Identify which cell holds the provided text, then report its [X, Y] central coordinate. 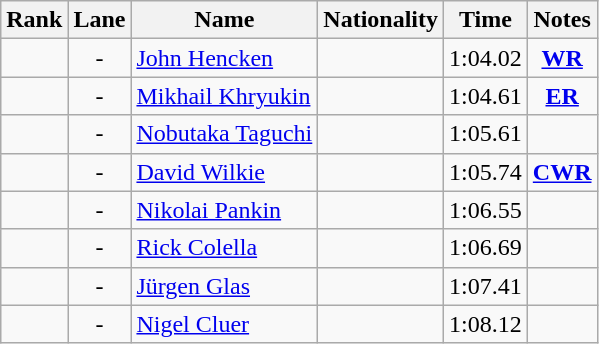
Name [224, 20]
1:07.41 [486, 286]
Rank [34, 20]
1:05.74 [486, 172]
Mikhail Khryukin [224, 96]
1:06.69 [486, 248]
Nikolai Pankin [224, 210]
Nobutaka Taguchi [224, 134]
Lane [100, 20]
Jürgen Glas [224, 286]
ER [562, 96]
1:05.61 [486, 134]
Rick Colella [224, 248]
1:04.61 [486, 96]
Time [486, 20]
Nationality [381, 20]
1:08.12 [486, 324]
David Wilkie [224, 172]
1:06.55 [486, 210]
WR [562, 58]
Nigel Cluer [224, 324]
Notes [562, 20]
CWR [562, 172]
1:04.02 [486, 58]
John Hencken [224, 58]
